Determine the [X, Y] coordinate at the center of the cell enclosing the given text.  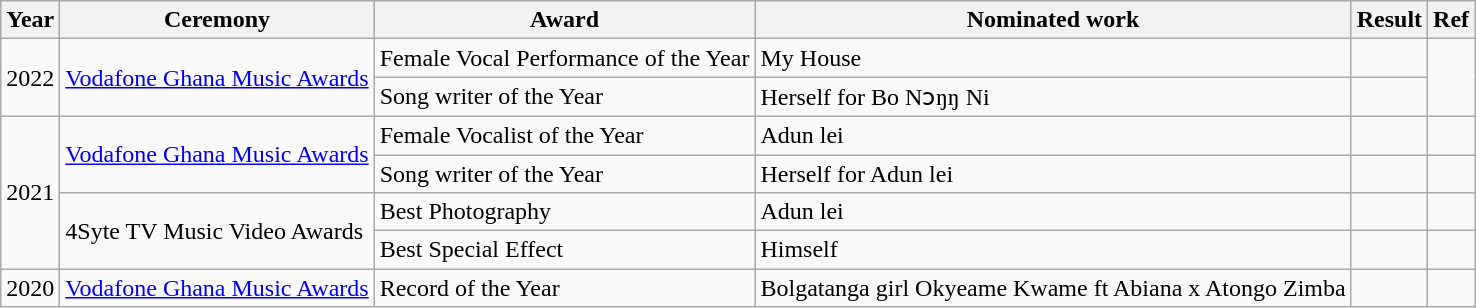
Year [30, 20]
4Syte TV Music Video Awards [217, 231]
2020 [30, 288]
Result [1389, 20]
Female Vocalist of the Year [564, 135]
Ceremony [217, 20]
Herself for Adun lei [1053, 173]
Award [564, 20]
Ref [1452, 20]
Himself [1053, 250]
My House [1053, 58]
Best Photography [564, 212]
Bolgatanga girl Okyeame Kwame ft Abiana x Atongo Zimba [1053, 288]
Female Vocal Performance of the Year [564, 58]
2021 [30, 192]
Nominated work [1053, 20]
Record of the Year [564, 288]
2022 [30, 78]
Best Special Effect [564, 250]
Herself for Bo Nɔŋŋ Ni [1053, 97]
